For the text-containing cell, return its midpoint in (X, Y) coordinate format. 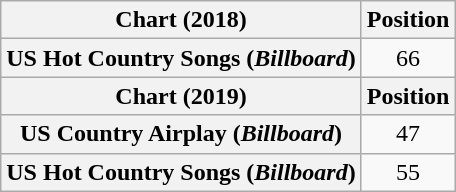
Chart (2019) (181, 96)
55 (408, 172)
US Country Airplay (Billboard) (181, 134)
66 (408, 58)
47 (408, 134)
Chart (2018) (181, 20)
